Find where the given text appears and provide that cell's center as (X, Y) coordinate. 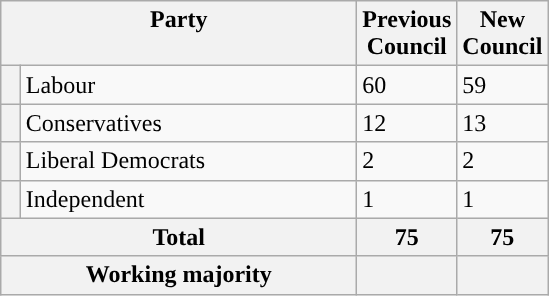
New Council (502, 34)
Party (179, 34)
Independent (188, 199)
Liberal Democrats (188, 161)
13 (502, 123)
Working majority (179, 275)
12 (407, 123)
Conservatives (188, 123)
60 (407, 85)
59 (502, 85)
Previous Council (407, 34)
Total (179, 237)
Labour (188, 85)
